Search for the cell housing the specified text and yield its [X, Y] center coordinate. 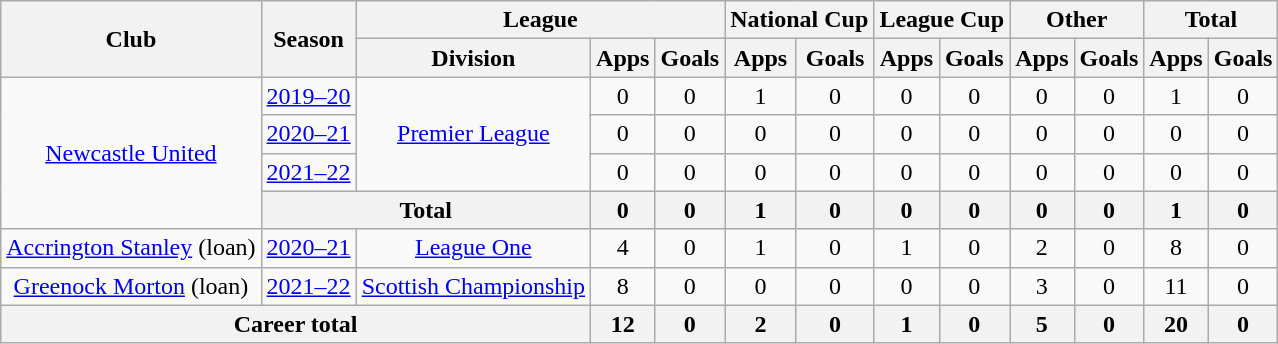
Division [473, 58]
4 [623, 248]
Premier League [473, 134]
League [540, 20]
Greenock Morton (loan) [131, 286]
Scottish Championship [473, 286]
12 [623, 324]
Club [131, 39]
Accrington Stanley (loan) [131, 248]
5 [1042, 324]
Career total [296, 324]
20 [1176, 324]
Other [1077, 20]
Season [308, 39]
League One [473, 248]
2019–20 [308, 96]
League Cup [942, 20]
11 [1176, 286]
3 [1042, 286]
National Cup [800, 20]
Newcastle United [131, 153]
